Identify which cell holds the provided text, then report its (x, y) central coordinate. 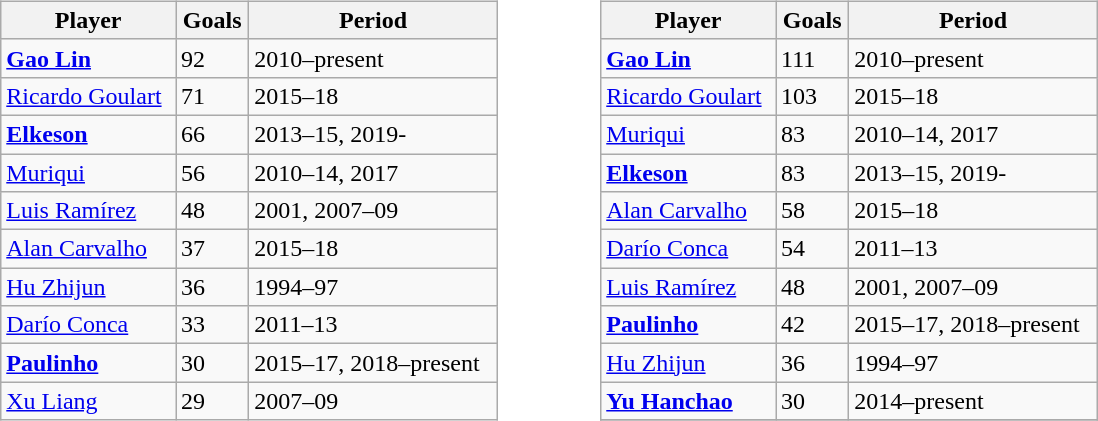
103 (812, 96)
2014–present (973, 401)
2007–09 (373, 401)
29 (212, 401)
111 (812, 58)
Yu Hanchao (688, 401)
66 (212, 134)
71 (212, 96)
Xu Liang (88, 401)
42 (812, 325)
54 (812, 249)
58 (812, 211)
56 (212, 173)
33 (212, 325)
92 (212, 58)
37 (212, 249)
